Detect which cell encompasses the target text, then output its (x, y) center coordinate. 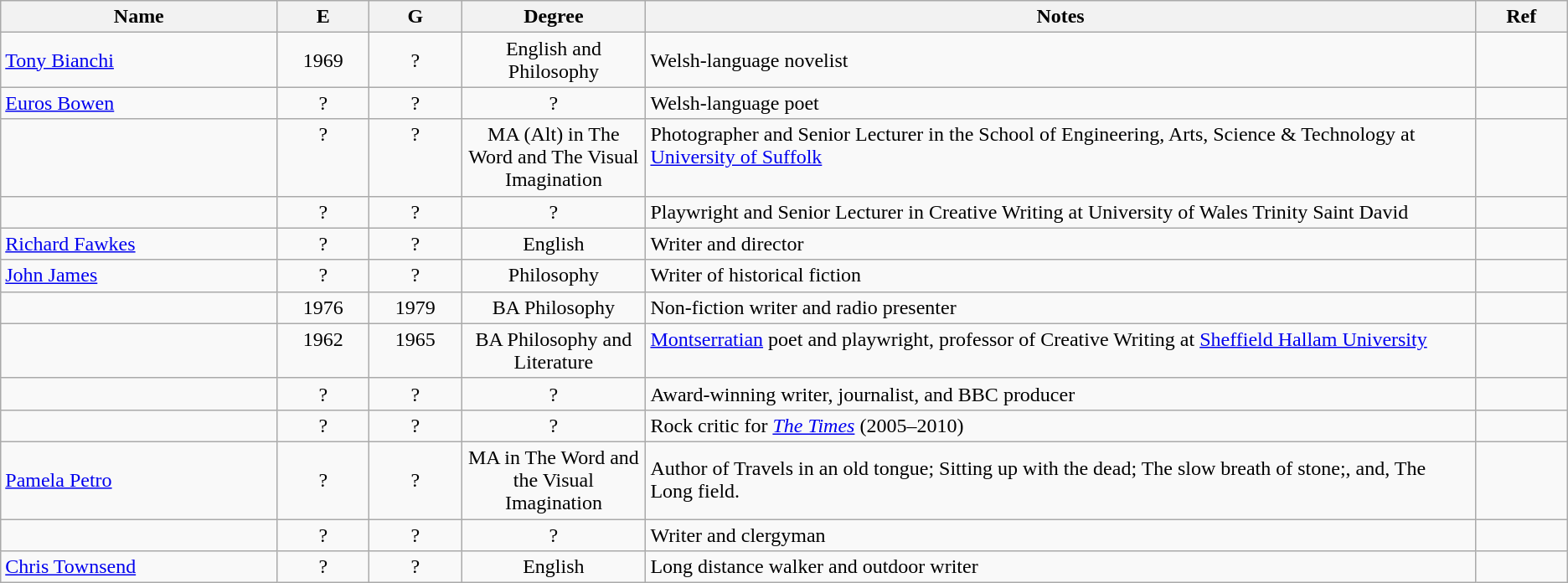
Ref (1521, 17)
G (415, 17)
MA (Alt) in The Word and The Visual Imagination (554, 157)
BA Philosophy (554, 307)
Award-winning writer, journalist, and BBC producer (1060, 394)
Pamela Petro (139, 480)
Philosophy (554, 276)
Playwright and Senior Lecturer in Creative Writing at University of Wales Trinity Saint David (1060, 212)
Writer and clergyman (1060, 535)
Non-fiction writer and radio presenter (1060, 307)
Writer and director (1060, 244)
1962 (323, 350)
Notes (1060, 17)
Euros Bowen (139, 103)
1969 (323, 60)
Long distance walker and outdoor writer (1060, 567)
Name (139, 17)
John James (139, 276)
Tony Bianchi (139, 60)
English and Philosophy (554, 60)
Writer of historical fiction (1060, 276)
Richard Fawkes (139, 244)
1976 (323, 307)
1979 (415, 307)
Photographer and Senior Lecturer in the School of Engineering, Arts, Science & Technology at University of Suffolk (1060, 157)
Welsh-language poet (1060, 103)
1965 (415, 350)
Chris Townsend (139, 567)
E (323, 17)
MA in The Word and the Visual Imagination (554, 480)
Montserratian poet and playwright, professor of Creative Writing at Sheffield Hallam University (1060, 350)
BA Philosophy and Literature (554, 350)
Rock critic for The Times (2005–2010) (1060, 426)
Degree (554, 17)
Welsh-language novelist (1060, 60)
Author of Travels in an old tongue; Sitting up with the dead; The slow breath of stone;, and, The Long field. (1060, 480)
